Search for the cell housing the specified text and yield its [x, y] center coordinate. 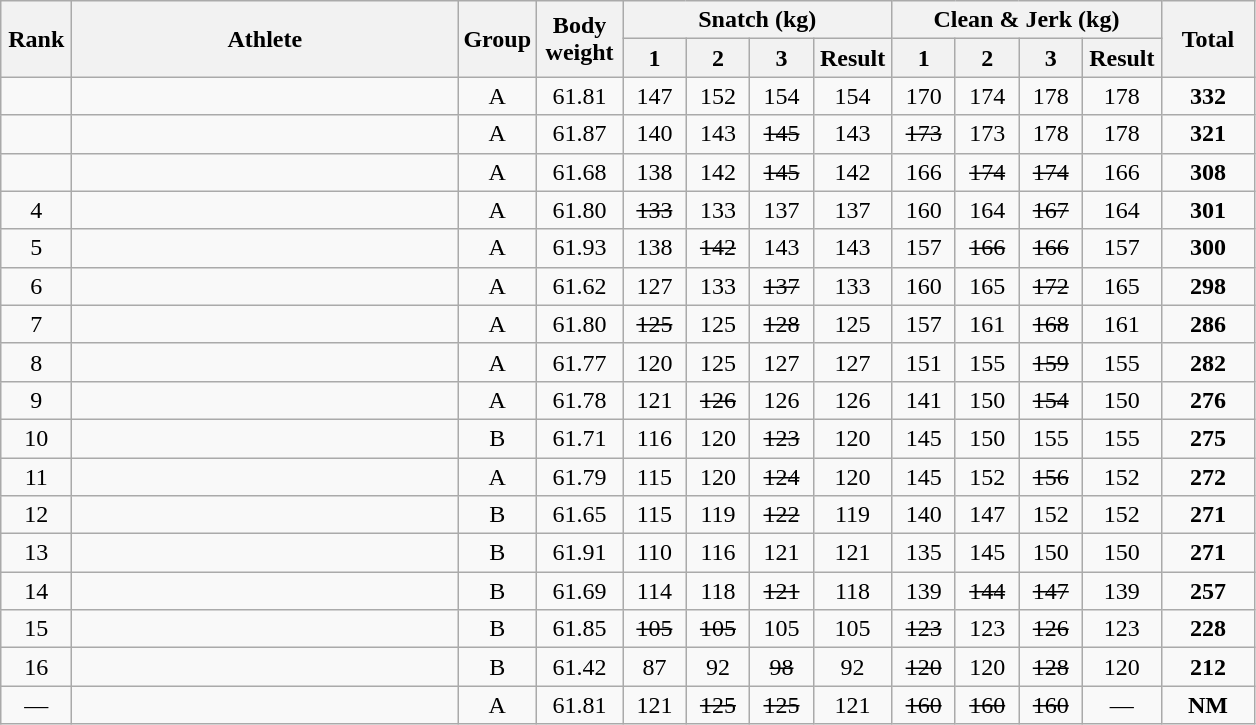
16 [36, 667]
61.42 [580, 667]
61.93 [580, 248]
Athlete [265, 39]
61.87 [580, 134]
110 [655, 553]
4 [36, 210]
141 [924, 400]
228 [1208, 629]
5 [36, 248]
301 [1208, 210]
308 [1208, 172]
61.77 [580, 362]
11 [36, 477]
61.65 [580, 515]
124 [782, 477]
Total [1208, 39]
257 [1208, 591]
167 [1051, 210]
15 [36, 629]
332 [1208, 96]
6 [36, 286]
275 [1208, 438]
14 [36, 591]
151 [924, 362]
Body weight [580, 39]
61.71 [580, 438]
282 [1208, 362]
276 [1208, 400]
172 [1051, 286]
61.79 [580, 477]
61.85 [580, 629]
Snatch (kg) [758, 20]
61.91 [580, 553]
61.68 [580, 172]
321 [1208, 134]
61.62 [580, 286]
159 [1051, 362]
61.69 [580, 591]
Rank [36, 39]
156 [1051, 477]
61.78 [580, 400]
135 [924, 553]
98 [782, 667]
272 [1208, 477]
122 [782, 515]
298 [1208, 286]
10 [36, 438]
NM [1208, 705]
Group [498, 39]
7 [36, 324]
Clean & Jerk (kg) [1026, 20]
212 [1208, 667]
170 [924, 96]
12 [36, 515]
8 [36, 362]
87 [655, 667]
13 [36, 553]
9 [36, 400]
114 [655, 591]
168 [1051, 324]
144 [987, 591]
300 [1208, 248]
286 [1208, 324]
